Return the [x, y] coordinate for the center point of the cell that contains the specified text.  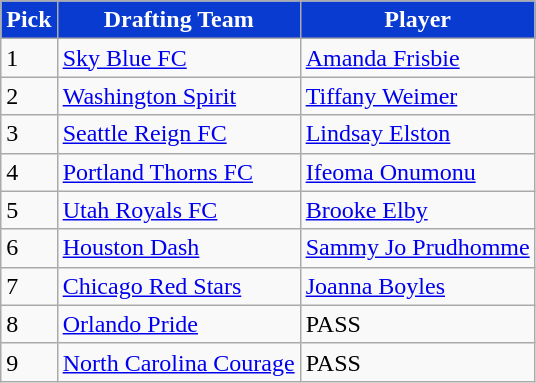
Washington Spirit [178, 96]
1 [29, 58]
Houston Dash [178, 248]
North Carolina Courage [178, 362]
Seattle Reign FC [178, 134]
Pick [29, 20]
8 [29, 324]
Sky Blue FC [178, 58]
Brooke Elby [418, 210]
Tiffany Weimer [418, 96]
6 [29, 248]
Drafting Team [178, 20]
Utah Royals FC [178, 210]
Joanna Boyles [418, 286]
5 [29, 210]
4 [29, 172]
Orlando Pride [178, 324]
Chicago Red Stars [178, 286]
3 [29, 134]
Amanda Frisbie [418, 58]
Lindsay Elston [418, 134]
Portland Thorns FC [178, 172]
Ifeoma Onumonu [418, 172]
Player [418, 20]
Sammy Jo Prudhomme [418, 248]
2 [29, 96]
7 [29, 286]
9 [29, 362]
